Return the (X, Y) coordinate for the center point of the cell that contains the specified text.  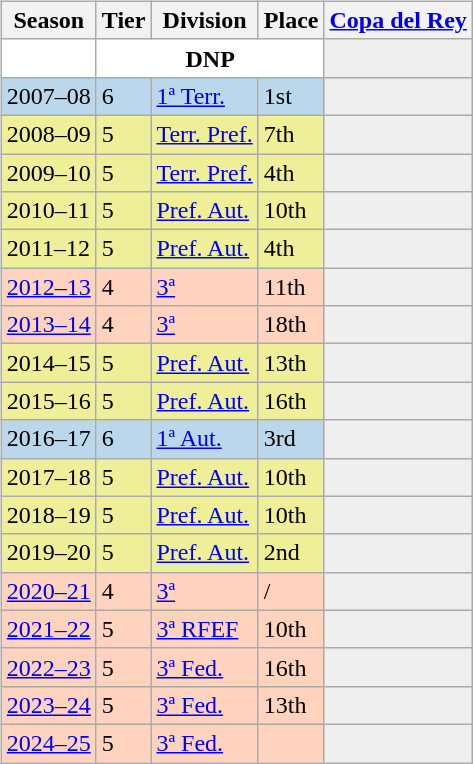
Tier (124, 20)
3rd (291, 439)
Place (291, 20)
2012–13 (48, 287)
2019–20 (48, 553)
2011–12 (48, 249)
2010–11 (48, 211)
18th (291, 325)
1st (291, 96)
DNP (210, 58)
2024–25 (48, 743)
2008–09 (48, 134)
2015–16 (48, 401)
Season (48, 20)
2022–23 (48, 667)
2009–10 (48, 173)
2023–24 (48, 705)
2021–22 (48, 629)
2016–17 (48, 439)
11th (291, 287)
1ª Aut. (204, 439)
3ª RFEF (204, 629)
1ª Terr. (204, 96)
2014–15 (48, 363)
2nd (291, 553)
2007–08 (48, 96)
7th (291, 134)
Division (204, 20)
2018–19 (48, 515)
2020–21 (48, 591)
2017–18 (48, 477)
/ (291, 591)
2013–14 (48, 325)
Copa del Rey (398, 20)
